Capture the cell that displays the provided text and extract its [X, Y] central coordinate. 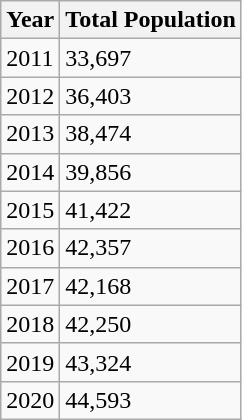
42,250 [151, 324]
43,324 [151, 362]
2016 [30, 248]
2011 [30, 58]
2012 [30, 96]
Year [30, 20]
38,474 [151, 134]
39,856 [151, 172]
33,697 [151, 58]
Total Population [151, 20]
2014 [30, 172]
2017 [30, 286]
2013 [30, 134]
2020 [30, 400]
36,403 [151, 96]
42,357 [151, 248]
2018 [30, 324]
41,422 [151, 210]
42,168 [151, 286]
2015 [30, 210]
44,593 [151, 400]
2019 [30, 362]
